Capture the cell that displays the provided text and extract its [X, Y] central coordinate. 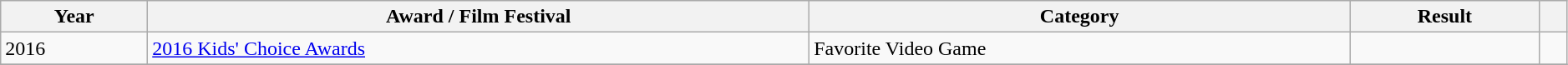
Year [74, 17]
2016 [74, 48]
Award / Film Festival [479, 17]
Favorite Video Game [1079, 48]
Category [1079, 17]
2016 Kids' Choice Awards [479, 48]
Result [1445, 17]
